Scan for the cell matching the given text and deliver its [X, Y] coordinate at center. 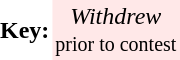
Withdrewprior to contest [116, 30]
